Capture the cell that displays the provided text and extract its [x, y] central coordinate. 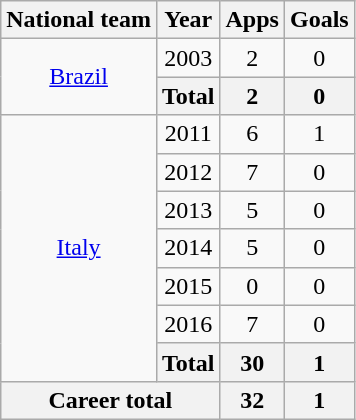
32 [252, 400]
30 [252, 362]
2003 [188, 58]
2013 [188, 210]
Italy [79, 248]
Career total [110, 400]
2014 [188, 248]
National team [79, 20]
6 [252, 134]
Year [188, 20]
2016 [188, 324]
Apps [252, 20]
2015 [188, 286]
Brazil [79, 77]
2012 [188, 172]
Goals [319, 20]
2011 [188, 134]
